Pinpoint the cell where the given text exists, returning its (X, Y) midpoint coordinate. 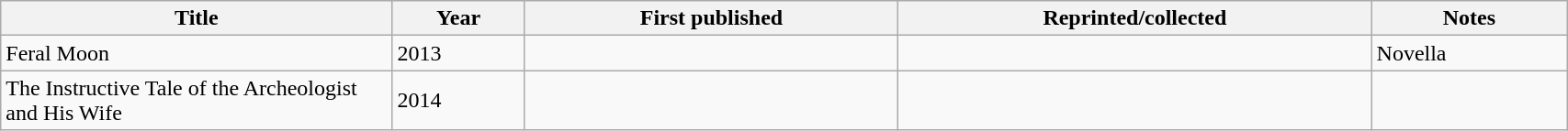
2013 (458, 53)
Novella (1470, 53)
2014 (458, 101)
First published (711, 18)
Reprinted/collected (1135, 18)
Year (458, 18)
Feral Moon (197, 53)
Notes (1470, 18)
Title (197, 18)
The Instructive Tale of the Archeologist and His Wife (197, 101)
